Determine the [x, y] coordinate at the center of the cell enclosing the given text.  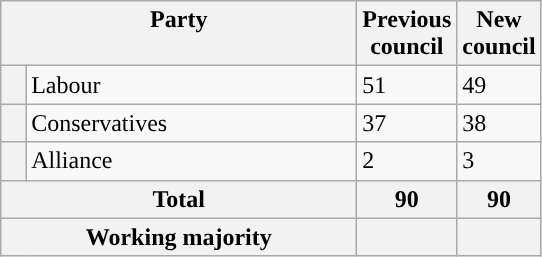
Conservatives [192, 123]
Total [179, 199]
51 [407, 85]
Alliance [192, 161]
49 [499, 85]
37 [407, 123]
Party [179, 34]
38 [499, 123]
Previous council [407, 34]
Working majority [179, 237]
Labour [192, 85]
New council [499, 34]
2 [407, 161]
3 [499, 161]
